Capture the cell that displays the provided text and extract its [x, y] central coordinate. 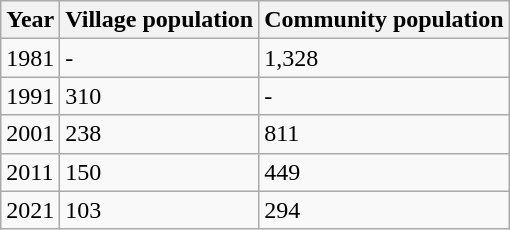
2021 [30, 210]
Community population [384, 20]
1,328 [384, 58]
310 [160, 96]
294 [384, 210]
2001 [30, 134]
1991 [30, 96]
Village population [160, 20]
449 [384, 172]
811 [384, 134]
150 [160, 172]
1981 [30, 58]
103 [160, 210]
2011 [30, 172]
Year [30, 20]
238 [160, 134]
